Search for the cell housing the specified text and yield its [X, Y] center coordinate. 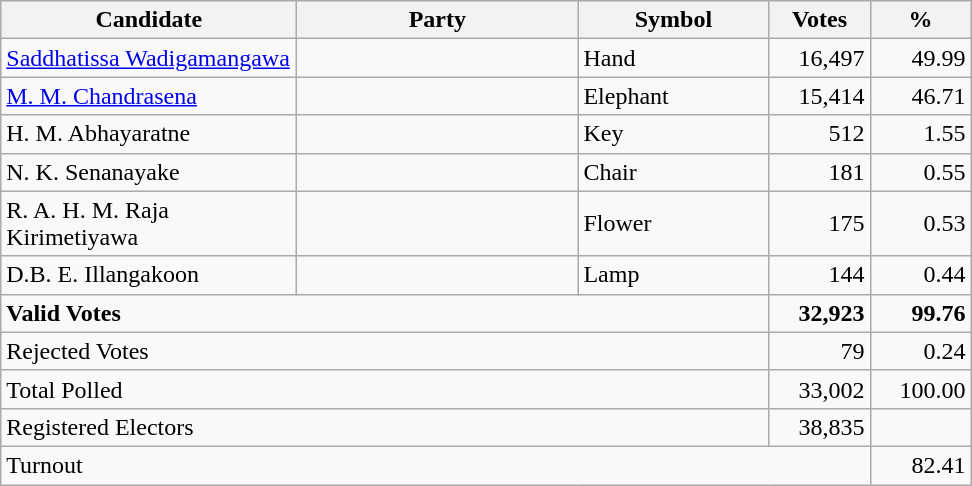
Elephant [674, 96]
% [920, 20]
100.00 [920, 389]
D.B. E. Illangakoon [149, 275]
144 [820, 275]
82.41 [920, 465]
Total Polled [385, 389]
38,835 [820, 427]
M. M. Chandrasena [149, 96]
Registered Electors [385, 427]
32,923 [820, 313]
15,414 [820, 96]
181 [820, 172]
16,497 [820, 58]
Chair [674, 172]
Valid Votes [385, 313]
Key [674, 134]
Lamp [674, 275]
0.53 [920, 224]
0.55 [920, 172]
Hand [674, 58]
N. K. Senanayake [149, 172]
512 [820, 134]
0.24 [920, 351]
Turnout [436, 465]
Rejected Votes [385, 351]
49.99 [920, 58]
Symbol [674, 20]
175 [820, 224]
33,002 [820, 389]
79 [820, 351]
0.44 [920, 275]
R. A. H. M. Raja Kirimetiyawa [149, 224]
Candidate [149, 20]
Flower [674, 224]
1.55 [920, 134]
Votes [820, 20]
H. M. Abhayaratne [149, 134]
46.71 [920, 96]
99.76 [920, 313]
Saddhatissa Wadigamangawa [149, 58]
Party [438, 20]
